From the cell containing the given text, extract its center point as (X, Y) coordinate. 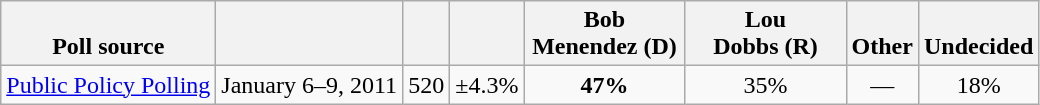
Undecided (978, 34)
±4.3% (487, 85)
Poll source (108, 34)
BobMenendez (D) (604, 34)
January 6–9, 2011 (310, 85)
47% (604, 85)
18% (978, 85)
520 (426, 85)
LouDobbs (R) (766, 34)
35% (766, 85)
Other (882, 34)
Public Policy Polling (108, 85)
— (882, 85)
